Provide the [X, Y] coordinate of the cell's center where the given text is located.  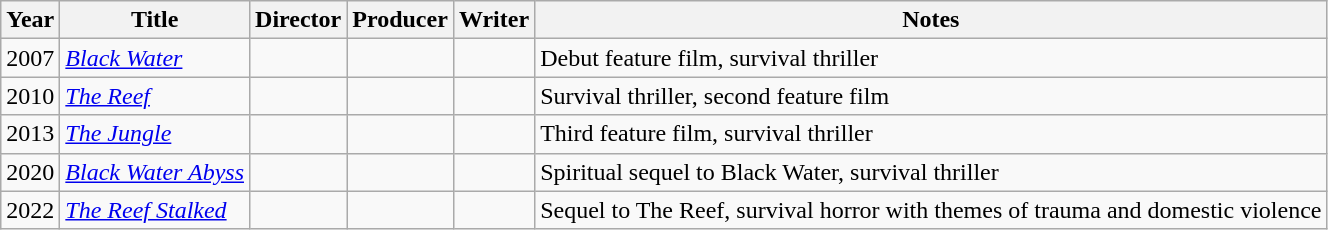
2022 [30, 210]
Black Water [155, 58]
Black Water Abyss [155, 172]
Spiritual sequel to Black Water, survival thriller [931, 172]
2007 [30, 58]
Writer [494, 20]
The Reef Stalked [155, 210]
Sequel to The Reef, survival horror with themes of trauma and domestic violence [931, 210]
2010 [30, 96]
The Reef [155, 96]
2013 [30, 134]
Debut feature film, survival thriller [931, 58]
Third feature film, survival thriller [931, 134]
Year [30, 20]
Producer [400, 20]
Notes [931, 20]
The Jungle [155, 134]
Director [298, 20]
2020 [30, 172]
Title [155, 20]
Survival thriller, second feature film [931, 96]
